Return the [x, y] coordinate for the center point of the cell that contains the specified text.  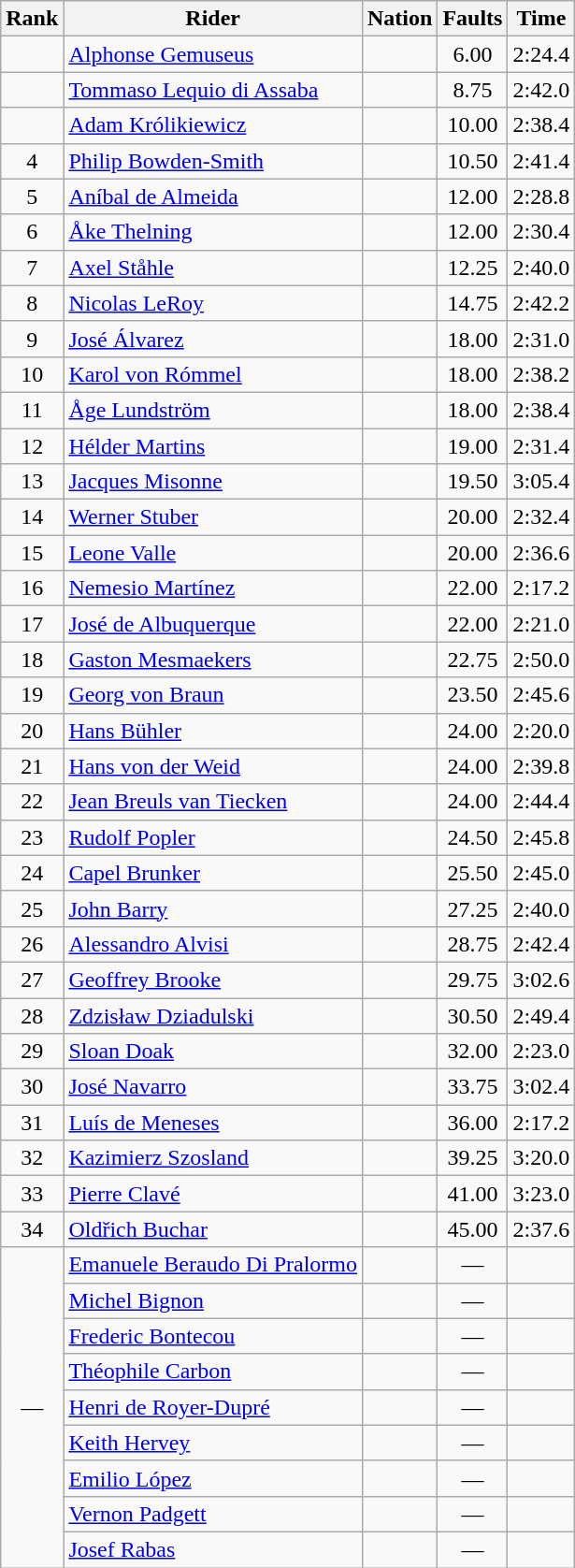
8.75 [473, 90]
21 [32, 766]
2:41.4 [541, 161]
14.75 [473, 303]
28.75 [473, 944]
2:39.8 [541, 766]
Kazimierz Szosland [213, 1158]
24 [32, 873]
36.00 [473, 1123]
Josef Rabas [213, 1549]
Philip Bowden-Smith [213, 161]
Théophile Carbon [213, 1372]
Zdzisław Dziadulski [213, 1015]
Rudolf Popler [213, 837]
Michel Bignon [213, 1300]
Emilio López [213, 1478]
18 [32, 660]
5 [32, 196]
Nation [399, 19]
Gaston Mesmaekers [213, 660]
12 [32, 446]
2:31.0 [541, 339]
John Barry [213, 908]
32 [32, 1158]
19.50 [473, 482]
14 [32, 517]
Nemesio Martínez [213, 588]
Henri de Royer-Dupré [213, 1407]
30.50 [473, 1015]
2:42.4 [541, 944]
33.75 [473, 1087]
Hans Bühler [213, 731]
Jacques Misonne [213, 482]
24.50 [473, 837]
Pierre Clavé [213, 1194]
4 [32, 161]
27 [32, 980]
Rider [213, 19]
29.75 [473, 980]
19.00 [473, 446]
2:24.4 [541, 54]
30 [32, 1087]
Sloan Doak [213, 1052]
2:45.8 [541, 837]
Åge Lundström [213, 410]
Axel Ståhle [213, 268]
10.00 [473, 125]
Luís de Meneses [213, 1123]
2:42.2 [541, 303]
2:31.4 [541, 446]
10.50 [473, 161]
Frederic Bontecou [213, 1336]
22 [32, 802]
Nicolas LeRoy [213, 303]
2:38.2 [541, 374]
Hans von der Weid [213, 766]
27.25 [473, 908]
Tommaso Lequio di Assaba [213, 90]
Åke Thelning [213, 232]
2:32.4 [541, 517]
2:44.4 [541, 802]
12.25 [473, 268]
28 [32, 1015]
3:02.4 [541, 1087]
3:23.0 [541, 1194]
Vernon Padgett [213, 1514]
2:30.4 [541, 232]
29 [32, 1052]
15 [32, 553]
7 [32, 268]
25 [32, 908]
Adam Królikiewicz [213, 125]
José Álvarez [213, 339]
Emanuele Beraudo Di Pralormo [213, 1265]
Capel Brunker [213, 873]
Time [541, 19]
22.75 [473, 660]
2:20.0 [541, 731]
39.25 [473, 1158]
Faults [473, 19]
11 [32, 410]
8 [32, 303]
13 [32, 482]
3:05.4 [541, 482]
Leone Valle [213, 553]
17 [32, 624]
2:28.8 [541, 196]
Hélder Martins [213, 446]
34 [32, 1229]
Werner Stuber [213, 517]
20 [32, 731]
10 [32, 374]
33 [32, 1194]
Geoffrey Brooke [213, 980]
Rank [32, 19]
Jean Breuls van Tiecken [213, 802]
3:02.6 [541, 980]
9 [32, 339]
Alessandro Alvisi [213, 944]
2:50.0 [541, 660]
32.00 [473, 1052]
2:37.6 [541, 1229]
Georg von Braun [213, 695]
Aníbal de Almeida [213, 196]
2:49.4 [541, 1015]
6.00 [473, 54]
José Navarro [213, 1087]
Karol von Rómmel [213, 374]
3:20.0 [541, 1158]
2:45.6 [541, 695]
41.00 [473, 1194]
26 [32, 944]
Oldřich Buchar [213, 1229]
2:36.6 [541, 553]
23.50 [473, 695]
19 [32, 695]
2:42.0 [541, 90]
José de Albuquerque [213, 624]
2:45.0 [541, 873]
6 [32, 232]
23 [32, 837]
25.50 [473, 873]
16 [32, 588]
2:23.0 [541, 1052]
Keith Hervey [213, 1443]
2:21.0 [541, 624]
45.00 [473, 1229]
31 [32, 1123]
Alphonse Gemuseus [213, 54]
